Identify which cell holds the provided text, then report its [X, Y] central coordinate. 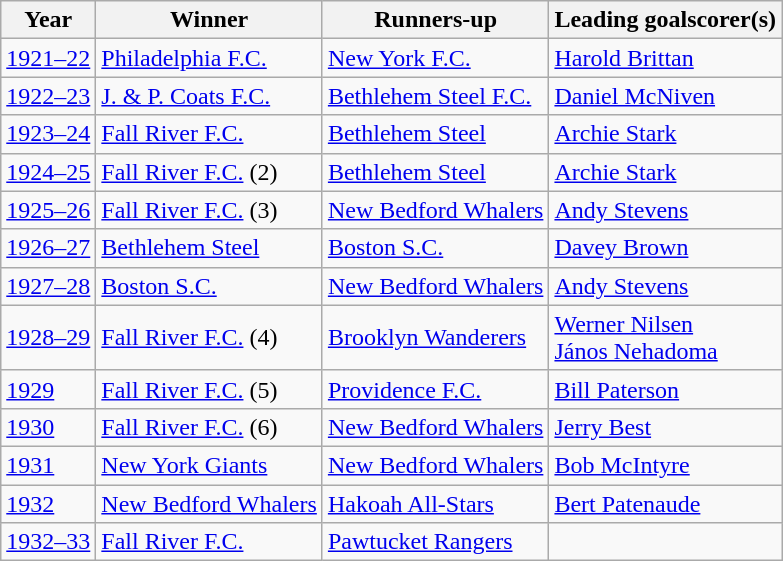
Bert Patenaude [666, 503]
Bill Paterson [666, 389]
Jerry Best [666, 427]
1921–22 [48, 58]
1932–33 [48, 542]
1925–26 [48, 210]
1932 [48, 503]
1929 [48, 389]
New York Giants [210, 465]
Harold Brittan [666, 58]
1927–28 [48, 286]
Winner [210, 20]
Hakoah All-Stars [436, 503]
Werner NilsenJános Nehadoma [666, 338]
1930 [48, 427]
Fall River F.C. (4) [210, 338]
Pawtucket Rangers [436, 542]
J. & P. Coats F.C. [210, 96]
Bob McIntyre [666, 465]
Providence F.C. [436, 389]
Fall River F.C. (2) [210, 172]
New York F.C. [436, 58]
1928–29 [48, 338]
Fall River F.C. (3) [210, 210]
Runners-up [436, 20]
1924–25 [48, 172]
Daniel McNiven [666, 96]
Brooklyn Wanderers [436, 338]
Bethlehem Steel F.C. [436, 96]
Year [48, 20]
Fall River F.C. (6) [210, 427]
Davey Brown [666, 248]
1922–23 [48, 96]
1923–24 [48, 134]
Leading goalscorer(s) [666, 20]
1931 [48, 465]
Philadelphia F.C. [210, 58]
Fall River F.C. (5) [210, 389]
1926–27 [48, 248]
